Extract the (X, Y) coordinate from the center of the cell holding the provided text.  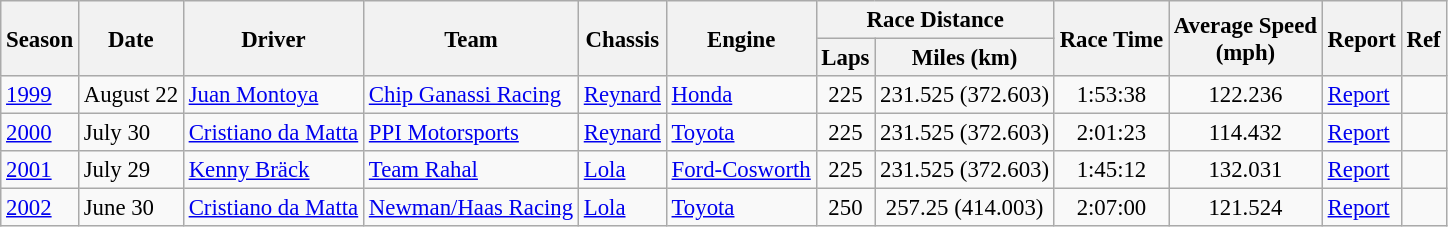
132.031 (1246, 170)
Race Time (1111, 38)
250 (846, 208)
Honda (741, 95)
257.25 (414.003) (965, 208)
Average Speed(mph) (1246, 38)
Engine (741, 38)
July 29 (130, 170)
Ford-Cosworth (741, 170)
Laps (846, 58)
Season (40, 38)
Kenny Bräck (273, 170)
Team (472, 38)
2:07:00 (1111, 208)
July 30 (130, 133)
122.236 (1246, 95)
Driver (273, 38)
1:45:12 (1111, 170)
2:01:23 (1111, 133)
PPI Motorsports (472, 133)
121.524 (1246, 208)
Juan Montoya (273, 95)
Newman/Haas Racing (472, 208)
August 22 (130, 95)
Team Rahal (472, 170)
Date (130, 38)
114.432 (1246, 133)
Ref (1424, 38)
June 30 (130, 208)
Chassis (622, 38)
1:53:38 (1111, 95)
Miles (km) (965, 58)
Chip Ganassi Racing (472, 95)
1999 (40, 95)
Race Distance (935, 20)
2000 (40, 133)
2002 (40, 208)
2001 (40, 170)
